Find where the given text appears and provide that cell's center as (X, Y) coordinate. 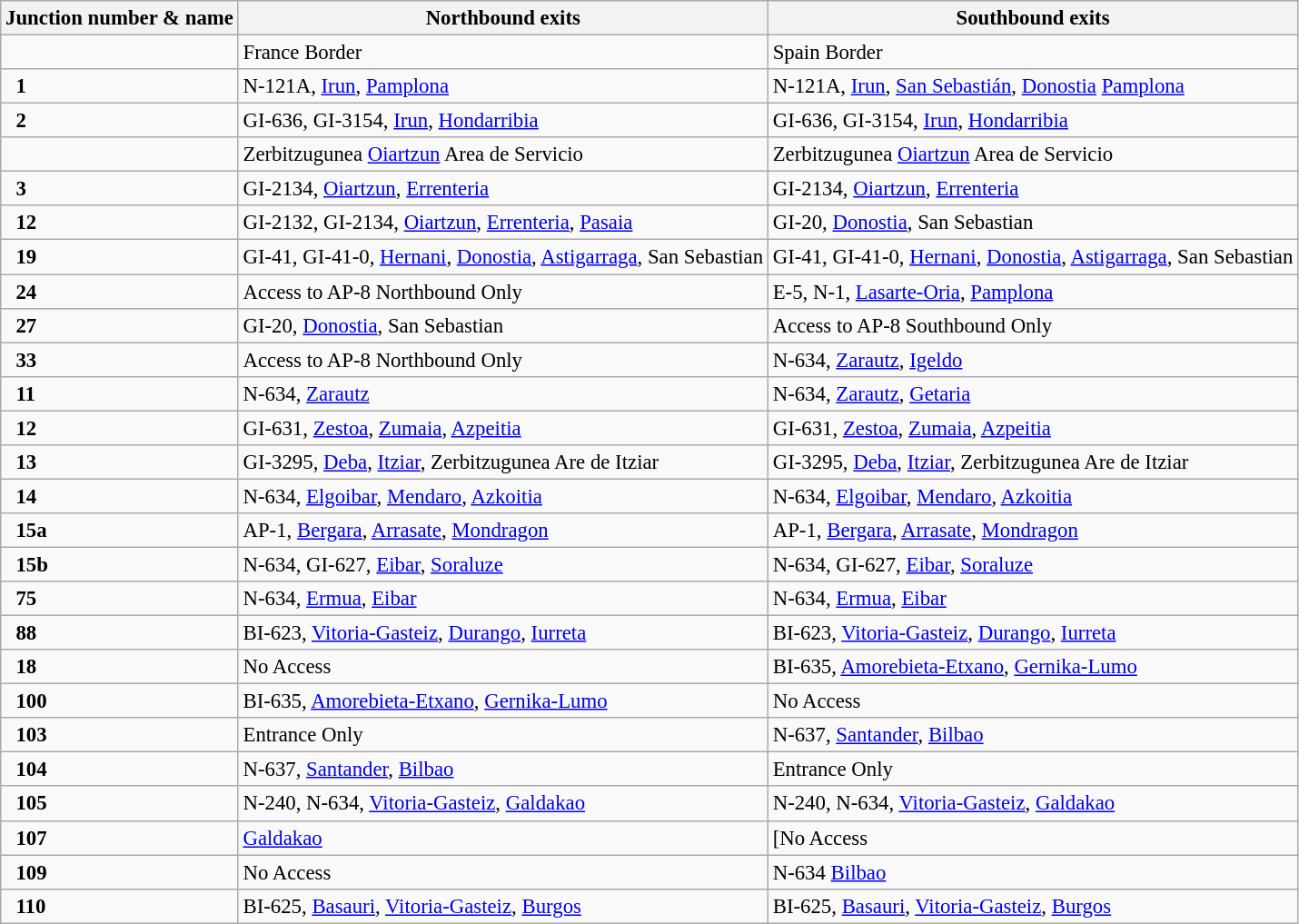
[No Access (1032, 838)
24 (120, 292)
104 (120, 770)
88 (120, 633)
3 (120, 189)
GI-2132, GI-2134, Oiartzun, Errenteria, Pasaia (503, 223)
N-634, Zarautz, Getaria (1032, 393)
19 (120, 257)
107 (120, 838)
13 (120, 462)
N-634, Zarautz, Igeldo (1032, 360)
33 (120, 360)
15b (120, 564)
103 (120, 735)
Junction number & name (120, 18)
N-121A, Irun, San Sebastián, Donostia Pamplona (1032, 86)
N-634 Bilbao (1032, 872)
France Border (503, 53)
11 (120, 393)
18 (120, 667)
1 (120, 86)
N-634, Zarautz (503, 393)
27 (120, 325)
Access to AP-8 Southbound Only (1032, 325)
75 (120, 599)
N-121A, Irun, Pamplona (503, 86)
14 (120, 496)
15a (120, 531)
2 (120, 121)
109 (120, 872)
110 (120, 906)
Galdakao (503, 838)
Spain Border (1032, 53)
105 (120, 804)
Northbound exits (503, 18)
Southbound exits (1032, 18)
E-5, N-1, Lasarte-Oria, Pamplona (1032, 292)
100 (120, 701)
